Determine the (X, Y) coordinate at the center of the cell enclosing the given text.  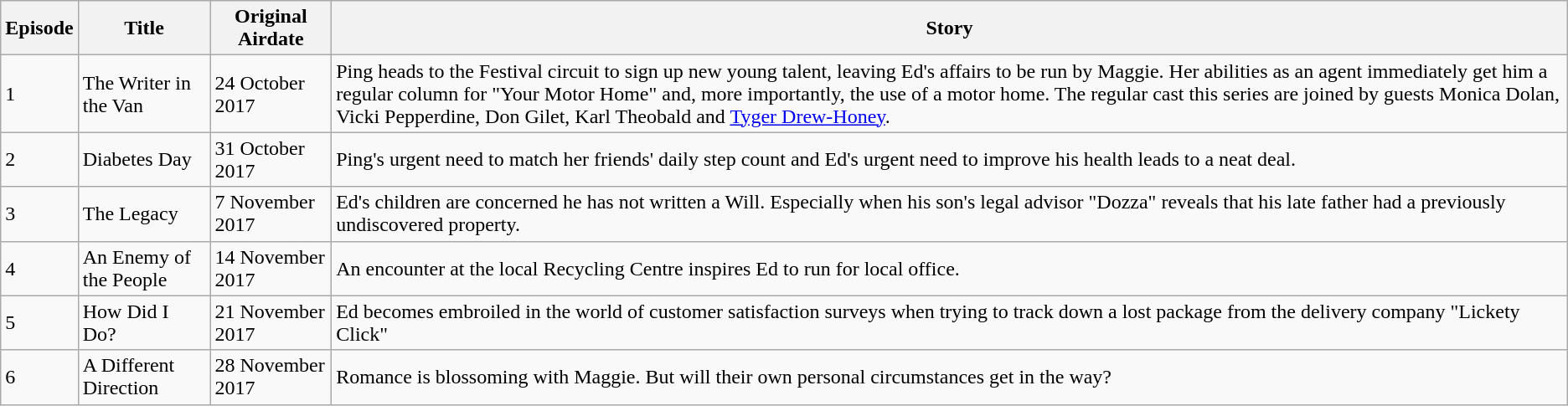
Story (950, 28)
24 October 2017 (271, 94)
1 (39, 94)
6 (39, 377)
The Legacy (144, 214)
Ping's urgent need to match her friends' daily step count and Ed's urgent need to improve his health leads to a neat deal. (950, 159)
5 (39, 323)
7 November 2017 (271, 214)
An encounter at the local Recycling Centre inspires Ed to run for local office. (950, 268)
An Enemy of the People (144, 268)
A Different Direction (144, 377)
Episode (39, 28)
The Writer in the Van (144, 94)
14 November 2017 (271, 268)
Diabetes Day (144, 159)
2 (39, 159)
28 November 2017 (271, 377)
4 (39, 268)
3 (39, 214)
How Did I Do? (144, 323)
21 November 2017 (271, 323)
Title (144, 28)
31 October 2017 (271, 159)
Original Airdate (271, 28)
Romance is blossoming with Maggie. But will their own personal circumstances get in the way? (950, 377)
Ed becomes embroiled in the world of customer satisfaction surveys when trying to track down a lost package from the delivery company "Lickety Click" (950, 323)
